Detect which cell encompasses the target text, then output its (x, y) center coordinate. 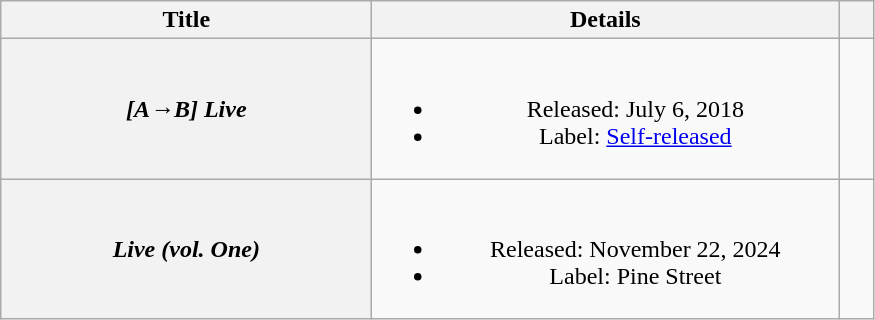
Released: November 22, 2024Label: Pine Street (606, 249)
Details (606, 20)
Released: July 6, 2018Label: Self-released (606, 109)
Live (vol. One) (186, 249)
Title (186, 20)
[A→B] Live (186, 109)
